Output the [X, Y] coordinate of the center of the cell containing the given text.  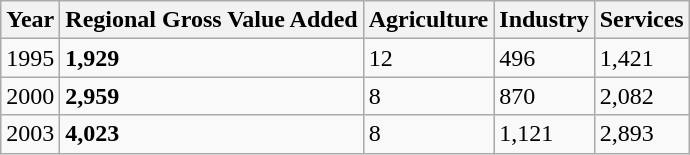
870 [544, 96]
1995 [30, 58]
1,929 [212, 58]
2,959 [212, 96]
2,893 [642, 134]
Services [642, 20]
1,121 [544, 134]
4,023 [212, 134]
1,421 [642, 58]
2000 [30, 96]
Year [30, 20]
12 [428, 58]
496 [544, 58]
2,082 [642, 96]
Regional Gross Value Added [212, 20]
Agriculture [428, 20]
2003 [30, 134]
Industry [544, 20]
